For the text-containing cell, return its midpoint in (X, Y) coordinate format. 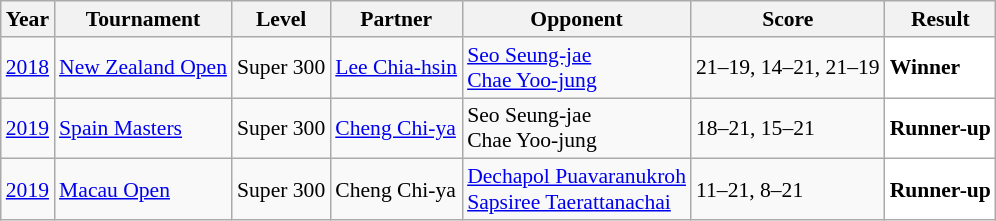
Lee Chia-hsin (396, 68)
Score (788, 19)
Tournament (143, 19)
21–19, 14–21, 21–19 (788, 68)
Opponent (576, 19)
Level (281, 19)
Result (940, 19)
New Zealand Open (143, 68)
2018 (28, 68)
Macau Open (143, 190)
Spain Masters (143, 128)
Winner (940, 68)
11–21, 8–21 (788, 190)
Year (28, 19)
18–21, 15–21 (788, 128)
Dechapol Puavaranukroh Sapsiree Taerattanachai (576, 190)
Partner (396, 19)
